Pinpoint the cell where the given text exists, returning its [X, Y] midpoint coordinate. 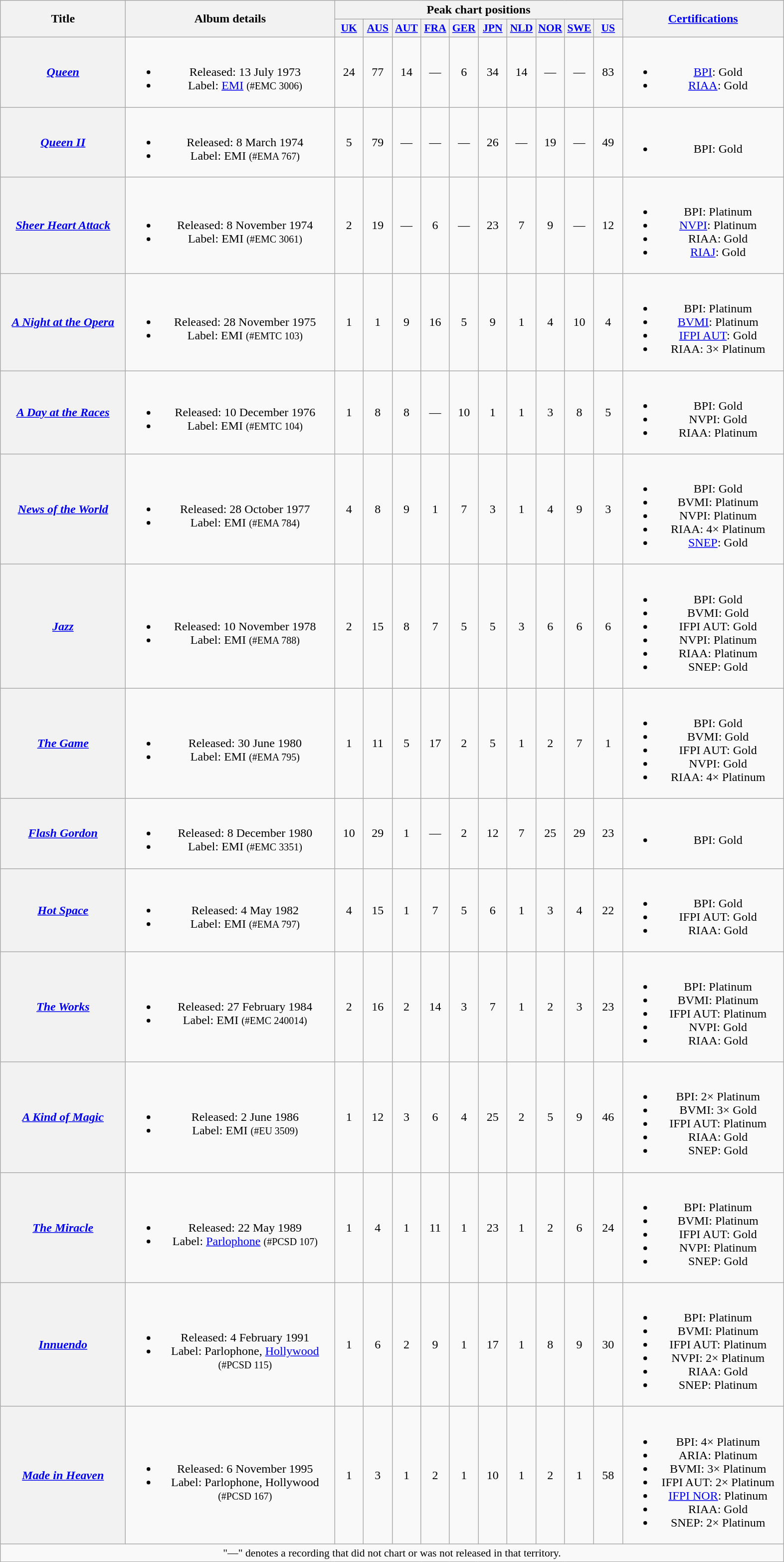
The Miracle [63, 1228]
Released: 2 June 1986Label: EMI (#EU 3509) [230, 1117]
NLD [522, 28]
Released: 8 November 1974Label: EMI (#EMC 3061) [230, 226]
22 [608, 910]
GER [464, 28]
Queen II [63, 142]
BPI: PlatinumBVMI: PlatinumIFPI AUT: GoldNVPI: PlatinumSNEP: Gold [703, 1228]
49 [608, 142]
BPI: GoldRIAA: Gold [703, 72]
Released: 6 November 1995Label: Parlophone, Hollywood (#PCSD 167) [230, 1475]
Album details [230, 19]
NOR [550, 28]
Released: 22 May 1989Label: Parlophone (#PCSD 107) [230, 1228]
The Game [63, 744]
BPI: PlatinumBVMI: PlatinumIFPI AUT: PlatinumNVPI: 2× PlatinumRIAA: GoldSNEP: Platinum [703, 1344]
Made in Heaven [63, 1475]
A Night at the Opera [63, 322]
Hot Space [63, 910]
BPI: PlatinumBVMI: PlatinumIFPI AUT: PlatinumNVPI: GoldRIAA: Gold [703, 1007]
A Day at the Races [63, 412]
46 [608, 1117]
JPN [493, 28]
BPI: GoldIFPI AUT: GoldRIAA: Gold [703, 910]
77 [378, 72]
Released: 8 December 1980Label: EMI (#EMC 3351) [230, 833]
BPI: 2× PlatinumBVMI: 3× GoldIFPI AUT: PlatinumRIAA: GoldSNEP: Gold [703, 1117]
Released: 27 February 1984Label: EMI (#EMC 240014) [230, 1007]
BPI: GoldBVMI: GoldIFPI AUT: GoldNVPI: PlatinumRIAA: PlatinumSNEP: Gold [703, 626]
US [608, 28]
News of the World [63, 509]
30 [608, 1344]
Flash Gordon [63, 833]
Certifications [703, 19]
Jazz [63, 626]
79 [378, 142]
FRA [435, 28]
BPI: GoldBVMI: GoldIFPI AUT: GoldNVPI: GoldRIAA: 4× Platinum [703, 744]
Peak chart positions [479, 10]
Title [63, 19]
AUT [406, 28]
UK [349, 28]
Released: 8 March 1974Label: EMI (#EMA 767) [230, 142]
Released: 4 May 1982Label: EMI (#EMA 797) [230, 910]
AUS [378, 28]
Released: 28 November 1975Label: EMI (#EMTC 103) [230, 322]
The Works [63, 1007]
26 [493, 142]
Released: 10 November 1978Label: EMI (#EMA 788) [230, 626]
Released: 28 October 1977Label: EMI (#EMA 784) [230, 509]
Released: 13 July 1973Label: EMI (#EMC 3006) [230, 72]
Sheer Heart Attack [63, 226]
"—" denotes a recording that did not chart or was not released in that territory. [392, 1553]
BPI: 4× PlatinumARIA: PlatinumBVMI: 3× PlatinumIFPI AUT: 2× PlatinumIFPI NOR: PlatinumRIAA: GoldSNEP: 2× Platinum [703, 1475]
Queen [63, 72]
Innuendo [63, 1344]
BPI: GoldBVMI: PlatinumNVPI: PlatinumRIAA: 4× PlatinumSNEP: Gold [703, 509]
BPI: PlatinumNVPI: PlatinumRIAA: GoldRIAJ: Gold [703, 226]
Released: 10 December 1976Label: EMI (#EMTC 104) [230, 412]
58 [608, 1475]
BPI: PlatinumBVMI: PlatinumIFPI AUT: GoldRIAA: 3× Platinum [703, 322]
34 [493, 72]
83 [608, 72]
Released: 4 February 1991Label: Parlophone, Hollywood (#PCSD 115) [230, 1344]
SWE [579, 28]
BPI: GoldNVPI: GoldRIAA: Platinum [703, 412]
Released: 30 June 1980Label: EMI (#EMA 795) [230, 744]
A Kind of Magic [63, 1117]
